Provide the [X, Y] coordinate of the cell's center where the given text is located.  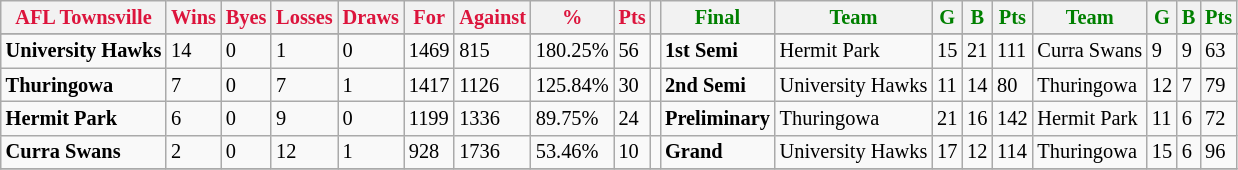
1st Semi [718, 51]
2 [194, 152]
53.46% [572, 152]
63 [1218, 51]
79 [1218, 85]
56 [632, 51]
Losses [304, 17]
80 [1012, 85]
1736 [492, 152]
Final [718, 17]
30 [632, 85]
125.84% [572, 85]
1469 [429, 51]
16 [977, 118]
1336 [492, 118]
For [429, 17]
Preliminary [718, 118]
96 [1218, 152]
Byes [246, 17]
1126 [492, 85]
Grand [718, 152]
928 [429, 152]
815 [492, 51]
180.25% [572, 51]
Against [492, 17]
Draws [371, 17]
10 [632, 152]
Wins [194, 17]
1199 [429, 118]
% [572, 17]
17 [947, 152]
AFL Townsville [84, 17]
114 [1012, 152]
2nd Semi [718, 85]
111 [1012, 51]
24 [632, 118]
89.75% [572, 118]
142 [1012, 118]
1417 [429, 85]
72 [1218, 118]
